Detect which cell encompasses the target text, then output its (X, Y) center coordinate. 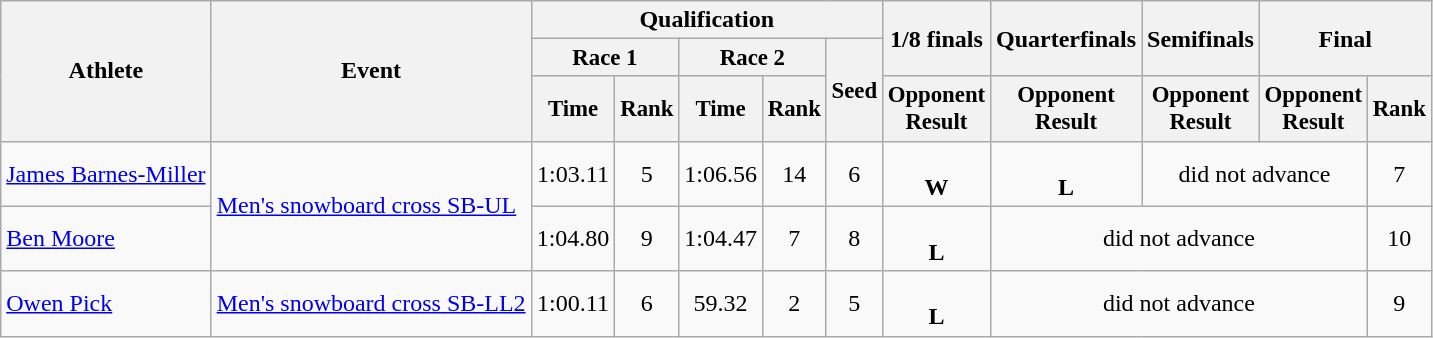
Ben Moore (106, 238)
1:04.80 (573, 238)
2 (794, 304)
Men's snowboard cross SB-UL (371, 206)
Event (371, 71)
Race 2 (753, 58)
1:03.11 (573, 174)
Quarterfinals (1066, 39)
Qualification (706, 20)
1:04.47 (721, 238)
10 (1399, 238)
8 (854, 238)
Final (1345, 39)
Race 1 (605, 58)
Semifinals (1201, 39)
59.32 (721, 304)
14 (794, 174)
James Barnes-Miller (106, 174)
Owen Pick (106, 304)
Athlete (106, 71)
Seed (854, 90)
Men's snowboard cross SB-LL2 (371, 304)
1/8 finals (936, 39)
1:00.11 (573, 304)
W (936, 174)
1:06.56 (721, 174)
